Return the [X, Y] coordinate for the center point of the cell that contains the specified text.  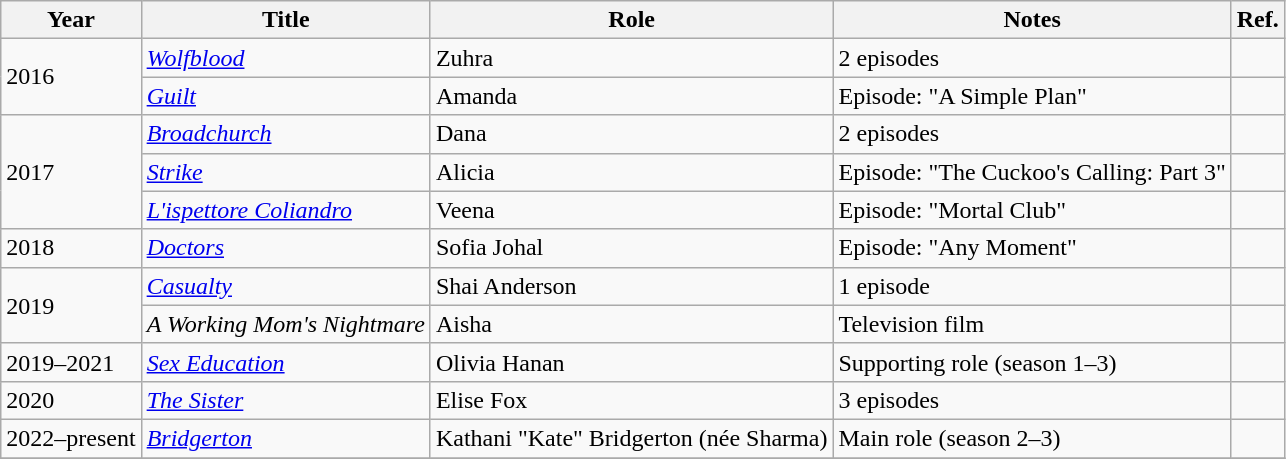
2018 [71, 248]
Main role (season 2–3) [1032, 438]
1 episode [1032, 286]
Supporting role (season 1–3) [1032, 362]
Doctors [286, 248]
Television film [1032, 324]
2020 [71, 400]
Sofia Johal [632, 248]
2019–2021 [71, 362]
Broadchurch [286, 134]
Year [71, 20]
2019 [71, 305]
Olivia Hanan [632, 362]
Elise Fox [632, 400]
Episode: "Any Moment" [1032, 248]
Aisha [632, 324]
Wolfblood [286, 58]
Sex Education [286, 362]
Role [632, 20]
L'ispettore Coliandro [286, 210]
Dana [632, 134]
Title [286, 20]
Veena [632, 210]
2016 [71, 77]
2022–present [71, 438]
A Working Mom's Nightmare [286, 324]
Guilt [286, 96]
The Sister [286, 400]
Casualty [286, 286]
Strike [286, 172]
2017 [71, 172]
Alicia [632, 172]
Kathani "Kate" Bridgerton (née Sharma) [632, 438]
Notes [1032, 20]
3 episodes [1032, 400]
Ref. [1258, 20]
Amanda [632, 96]
Zuhra [632, 58]
Bridgerton [286, 438]
Shai Anderson [632, 286]
Episode: "A Simple Plan" [1032, 96]
Episode: "The Cuckoo's Calling: Part 3" [1032, 172]
Episode: "Mortal Club" [1032, 210]
